Find where the given text appears and provide that cell's center as [x, y] coordinate. 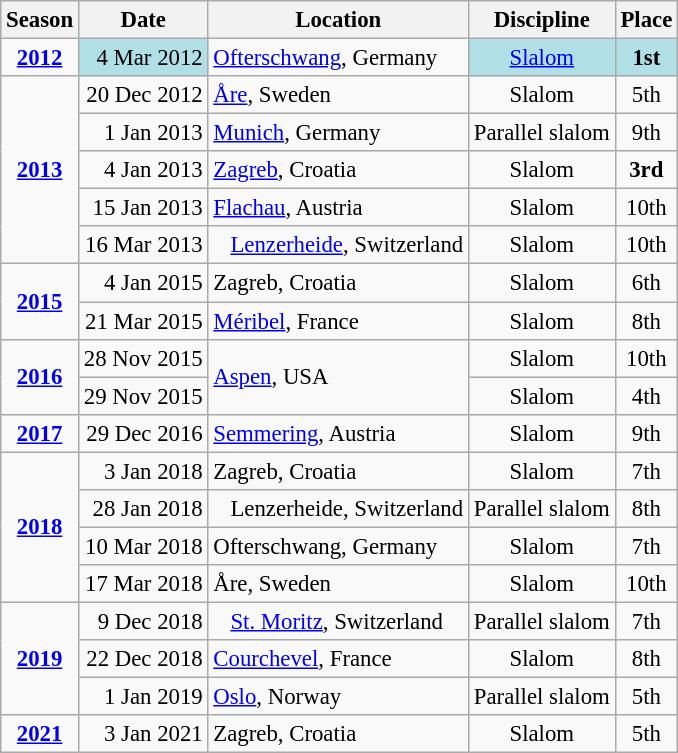
Aspen, USA [338, 376]
2013 [40, 170]
Season [40, 20]
28 Jan 2018 [143, 509]
Place [646, 20]
Méribel, France [338, 321]
10 Mar 2018 [143, 546]
2015 [40, 302]
Munich, Germany [338, 133]
15 Jan 2013 [143, 208]
Discipline [542, 20]
4 Jan 2013 [143, 170]
6th [646, 283]
22 Dec 2018 [143, 659]
Semmering, Austria [338, 433]
Courchevel, France [338, 659]
4 Mar 2012 [143, 58]
2018 [40, 527]
Oslo, Norway [338, 697]
Flachau, Austria [338, 208]
4th [646, 396]
St. Moritz, Switzerland [338, 621]
3rd [646, 170]
2017 [40, 433]
28 Nov 2015 [143, 358]
4 Jan 2015 [143, 283]
21 Mar 2015 [143, 321]
20 Dec 2012 [143, 95]
2019 [40, 658]
17 Mar 2018 [143, 584]
3 Jan 2021 [143, 734]
29 Dec 2016 [143, 433]
Date [143, 20]
2021 [40, 734]
3 Jan 2018 [143, 471]
Location [338, 20]
16 Mar 2013 [143, 245]
2012 [40, 58]
29 Nov 2015 [143, 396]
1st [646, 58]
9 Dec 2018 [143, 621]
1 Jan 2013 [143, 133]
1 Jan 2019 [143, 697]
2016 [40, 376]
